For the text-containing cell, return its midpoint in (x, y) coordinate format. 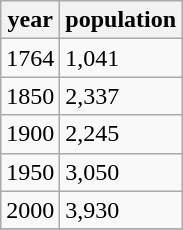
1900 (30, 134)
population (121, 20)
2,245 (121, 134)
2,337 (121, 96)
1950 (30, 172)
3,050 (121, 172)
3,930 (121, 210)
year (30, 20)
1,041 (121, 58)
1850 (30, 96)
2000 (30, 210)
1764 (30, 58)
